Extract the (x, y) coordinate from the center of the cell holding the provided text.  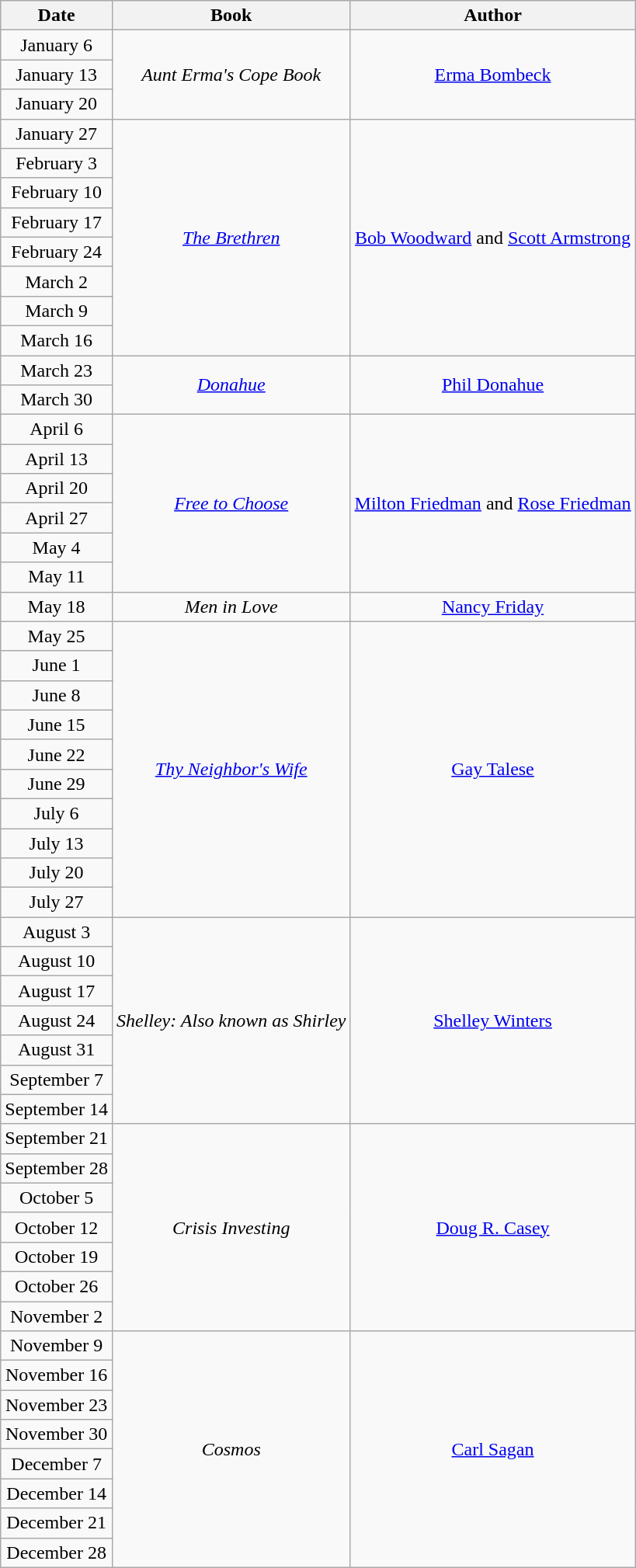
October 5 (57, 1198)
May 11 (57, 577)
March 2 (57, 281)
Gay Talese (492, 769)
June 29 (57, 784)
October 19 (57, 1257)
May 4 (57, 548)
September 7 (57, 1080)
Thy Neighbor's Wife (231, 769)
February 10 (57, 193)
March 9 (57, 311)
December 7 (57, 1464)
Doug R. Casey (492, 1227)
Donahue (231, 385)
May 25 (57, 636)
July 13 (57, 843)
Book (231, 16)
July 27 (57, 902)
August 24 (57, 1020)
March 30 (57, 400)
May 18 (57, 607)
January 13 (57, 75)
November 2 (57, 1316)
August 3 (57, 932)
August 17 (57, 991)
Milton Friedman and Rose Friedman (492, 503)
September 21 (57, 1139)
April 20 (57, 488)
Date (57, 16)
Crisis Investing (231, 1227)
The Brethren (231, 237)
November 30 (57, 1434)
April 13 (57, 459)
August 10 (57, 961)
March 16 (57, 340)
December 14 (57, 1493)
February 3 (57, 163)
September 14 (57, 1109)
Erma Bombeck (492, 75)
February 24 (57, 252)
April 27 (57, 518)
Men in Love (231, 607)
Shelley: Also known as Shirley (231, 1020)
June 8 (57, 695)
Phil Donahue (492, 385)
June 1 (57, 666)
November 16 (57, 1375)
January 6 (57, 45)
Author (492, 16)
December 28 (57, 1552)
Shelley Winters (492, 1020)
July 20 (57, 873)
Cosmos (231, 1449)
April 6 (57, 429)
Free to Choose (231, 503)
Bob Woodward and Scott Armstrong (492, 237)
Carl Sagan (492, 1449)
August 31 (57, 1050)
February 17 (57, 222)
January 20 (57, 104)
Aunt Erma's Cope Book (231, 75)
December 21 (57, 1523)
Nancy Friday (492, 607)
June 15 (57, 725)
October 12 (57, 1227)
July 6 (57, 813)
June 22 (57, 754)
November 9 (57, 1346)
October 26 (57, 1286)
November 23 (57, 1405)
September 28 (57, 1168)
January 27 (57, 134)
March 23 (57, 370)
